Return the [x, y] coordinate for the center point of the cell that contains the specified text.  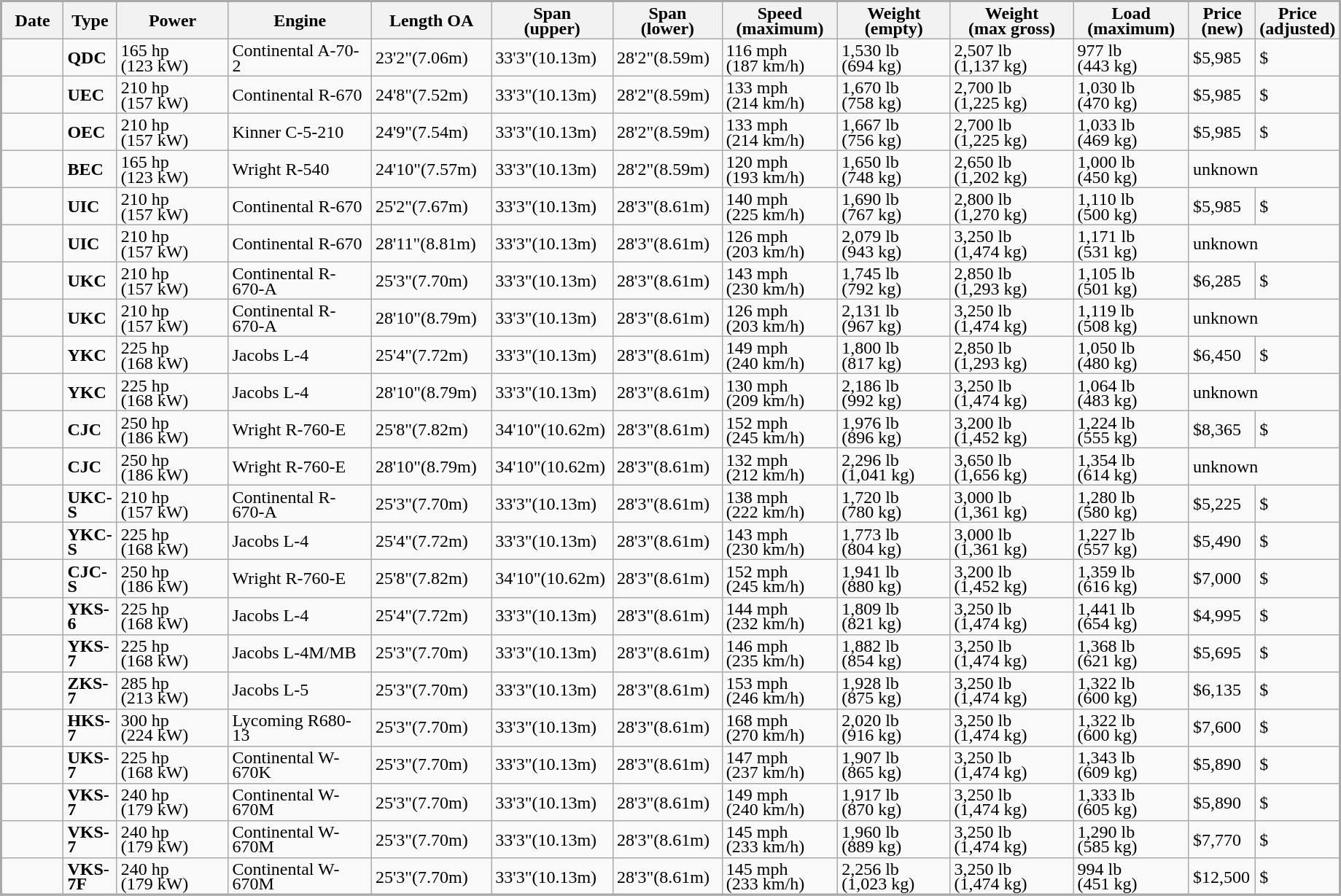
1,359 lb (616 kg) [1131, 579]
146 mph (235 km/h) [780, 653]
1,227 lb (557 kg) [1131, 541]
$5,225 [1222, 505]
1,224 lb (555 kg) [1131, 430]
Engine [300, 20]
$7,600 [1222, 728]
28'11"(8.81m) [431, 244]
ZKS-7 [90, 690]
1,690 lb (767 kg) [894, 206]
Continental A-70-2 [300, 57]
1,941 lb (880 kg) [894, 579]
285 hp (213 kW) [172, 690]
1,030 lb (470 kg) [1131, 95]
1,280 lb (580 kg) [1131, 505]
147 mph (237 km/h) [780, 764]
153 mph (246 km/h) [780, 690]
3,650 lb (1,656 kg) [1012, 467]
1,809 lb (821 kg) [894, 615]
1,667 lb (756 kg) [894, 131]
$8,365 [1222, 430]
2,800 lb (1,270 kg) [1012, 206]
1,960 lb (889 kg) [894, 838]
1,333 lb (605 kg) [1131, 802]
Type [90, 20]
168 mph (270 km/h) [780, 728]
1,720 lb (780 kg) [894, 505]
1,343 lb (609 kg) [1131, 764]
Span(upper) [553, 20]
23'2"(7.06m) [431, 57]
1,354 lb (614 kg) [1131, 467]
120 mph (193 km/h) [780, 169]
2,256 lb (1,023 kg) [894, 876]
Jacobs L-5 [300, 690]
1,119 lb (508 kg) [1131, 318]
2,020 lb (916 kg) [894, 728]
$6,450 [1222, 356]
1,650 lb (748 kg) [894, 169]
Weight(max gross) [1012, 20]
2,186 lb (992 kg) [894, 392]
25'2"(7.67m) [431, 206]
OEC [90, 131]
1,530 lb (694 kg) [894, 57]
UKS-7 [90, 764]
UKC-S [90, 505]
$7,770 [1222, 838]
Speed(maximum) [780, 20]
Load(maximum) [1131, 20]
1,670 lb (758 kg) [894, 95]
Span(lower) [668, 20]
1,171 lb (531 kg) [1131, 244]
Price(new) [1222, 20]
24'8"(7.52m) [431, 95]
HKS-7 [90, 728]
QDC [90, 57]
$6,285 [1222, 281]
1,033 lb (469 kg) [1131, 131]
Date [32, 20]
1,000 lb (450 kg) [1131, 169]
1,745 lb (792 kg) [894, 281]
YKS-6 [90, 615]
116 mph (187 km/h) [780, 57]
1,368 lb (621 kg) [1131, 653]
Jacobs L-4M/MB [300, 653]
1,290 lb (585 kg) [1131, 838]
2,296 lb (1,041 kg) [894, 467]
$5,695 [1222, 653]
140 mph (225 km/h) [780, 206]
1,064 lb (483 kg) [1131, 392]
Kinner C-5-210 [300, 131]
1,773 lb (804 kg) [894, 541]
Price(adjusted) [1298, 20]
YKC-S [90, 541]
Wright R-540 [300, 169]
$4,995 [1222, 615]
1,110 lb (500 kg) [1131, 206]
1,050 lb (480 kg) [1131, 356]
1,882 lb (854 kg) [894, 653]
24'9"(7.54m) [431, 131]
VKS-7F [90, 876]
$12,500 [1222, 876]
144 mph (232 km/h) [780, 615]
2,507 lb (1,137 kg) [1012, 57]
1,976 lb (896 kg) [894, 430]
1,917 lb (870 kg) [894, 802]
BEC [90, 169]
24'10"(7.57m) [431, 169]
$6,135 [1222, 690]
2,131 lb (967 kg) [894, 318]
138 mph (222 km/h) [780, 505]
130 mph (209 km/h) [780, 392]
1,441 lb (654 kg) [1131, 615]
Power [172, 20]
132 mph (212 km/h) [780, 467]
2,079 lb (943 kg) [894, 244]
1,800 lb (817 kg) [894, 356]
977 lb (443 kg) [1131, 57]
CJC-S [90, 579]
994 lb (451 kg) [1131, 876]
UEC [90, 95]
$7,000 [1222, 579]
Length OA [431, 20]
2,650 lb (1,202 kg) [1012, 169]
Continental W-670K [300, 764]
1,928 lb (875 kg) [894, 690]
300 hp (224 kW) [172, 728]
Lycoming R680-13 [300, 728]
1,105 lb (501 kg) [1131, 281]
Weight(empty) [894, 20]
1,907 lb (865 kg) [894, 764]
$5,490 [1222, 541]
YKS-7 [90, 653]
